For the text-containing cell, return its midpoint in [x, y] coordinate format. 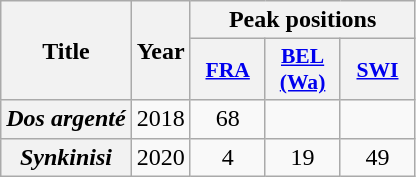
Year [160, 50]
Peak positions [302, 20]
BEL (Wa) [302, 70]
SWI [378, 70]
Dos argenté [66, 119]
4 [228, 157]
49 [378, 157]
Title [66, 50]
2018 [160, 119]
Synkinisi [66, 157]
2020 [160, 157]
68 [228, 119]
19 [302, 157]
FRA [228, 70]
